Identify which cell holds the provided text, then report its (X, Y) central coordinate. 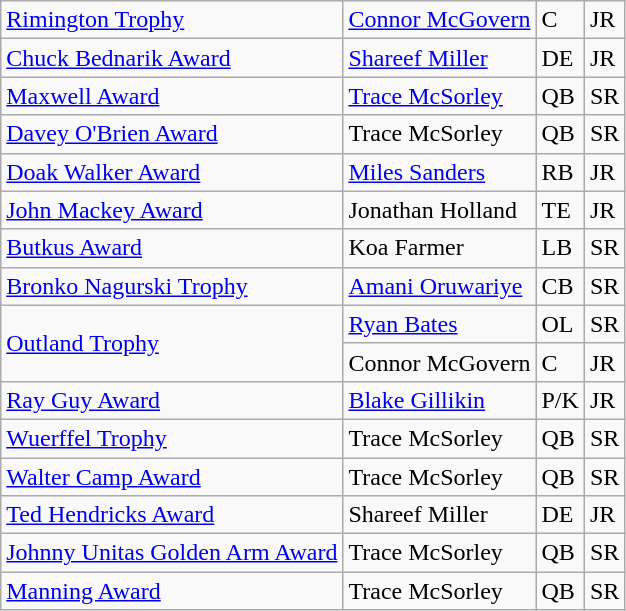
LB (560, 248)
Amani Oruwariye (440, 286)
Butkus Award (172, 248)
TE (560, 210)
OL (560, 324)
Miles Sanders (440, 172)
Jonathan Holland (440, 210)
Maxwell Award (172, 96)
Walter Camp Award (172, 477)
Koa Farmer (440, 248)
Ray Guy Award (172, 400)
Blake Gillikin (440, 400)
RB (560, 172)
Manning Award (172, 591)
Doak Walker Award (172, 172)
Chuck Bednarik Award (172, 58)
CB (560, 286)
Wuerffel Trophy (172, 438)
P/K (560, 400)
Ted Hendricks Award (172, 515)
Davey O'Brien Award (172, 134)
John Mackey Award (172, 210)
Bronko Nagurski Trophy (172, 286)
Johnny Unitas Golden Arm Award (172, 553)
Rimington Trophy (172, 20)
Ryan Bates (440, 324)
Outland Trophy (172, 343)
